Return the (x, y) coordinate for the center point of the cell that contains the specified text.  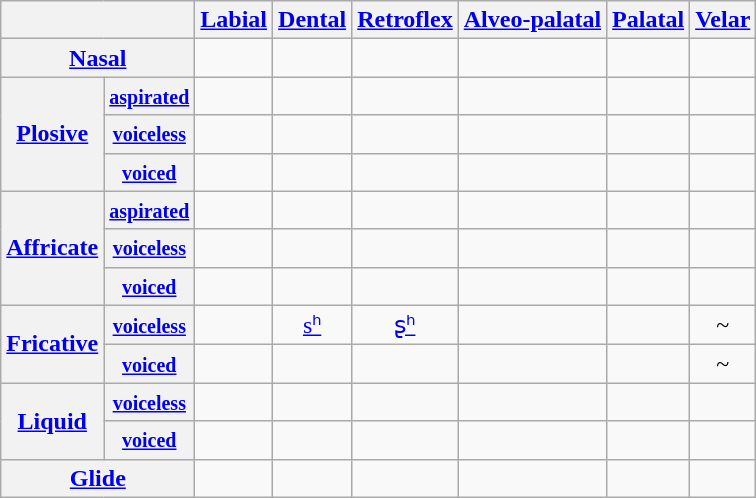
Plosive (52, 134)
Fricative (52, 344)
Alveo-palatal (532, 20)
Liquid (52, 421)
Palatal (648, 20)
Retroflex (406, 20)
sʰ (312, 325)
Nasal (98, 58)
Velar (723, 20)
Labial (234, 20)
Glide (98, 478)
Dental (312, 20)
Affricate (52, 248)
ʂʰ (406, 325)
